Output the [X, Y] coordinate of the center of the cell containing the given text.  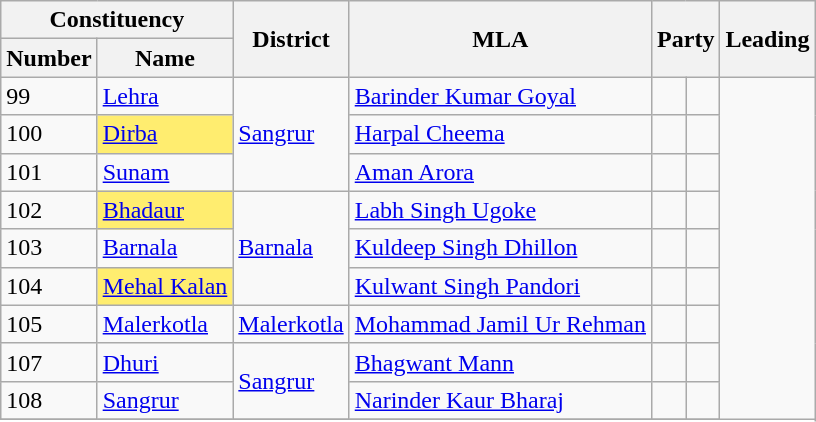
Labh Singh Ugoke [500, 210]
100 [49, 134]
Dhuri [165, 362]
Bhadaur [165, 210]
Aman Arora [500, 172]
Bhagwant Mann [500, 362]
Sunam [165, 172]
Constituency [117, 20]
District [291, 39]
MLA [500, 39]
108 [49, 400]
102 [49, 210]
101 [49, 172]
104 [49, 286]
Dirba [165, 134]
Harpal Cheema [500, 134]
Name [165, 58]
Narinder Kaur Bharaj [500, 400]
Party [686, 39]
Kulwant Singh Pandori [500, 286]
Number [49, 58]
Lehra [165, 96]
99 [49, 96]
Mehal Kalan [165, 286]
103 [49, 248]
105 [49, 324]
107 [49, 362]
Leading [768, 39]
Kuldeep Singh Dhillon [500, 248]
Barinder Kumar Goyal [500, 96]
Mohammad Jamil Ur Rehman [500, 324]
